Determine the (x, y) coordinate at the center of the cell enclosing the given text.  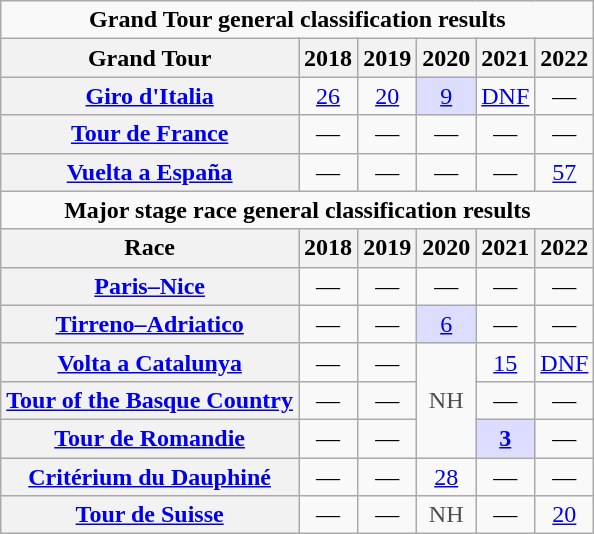
3 (506, 438)
28 (446, 477)
Major stage race general classification results (298, 210)
57 (564, 172)
Tour de Romandie (150, 438)
Tour of the Basque Country (150, 400)
Paris–Nice (150, 286)
15 (506, 362)
Tour de France (150, 134)
Grand Tour (150, 58)
Race (150, 248)
9 (446, 96)
Tour de Suisse (150, 515)
Vuelta a España (150, 172)
Grand Tour general classification results (298, 20)
6 (446, 324)
Critérium du Dauphiné (150, 477)
Volta a Catalunya (150, 362)
Tirreno–Adriatico (150, 324)
26 (328, 96)
Giro d'Italia (150, 96)
